Scan for the cell matching the given text and deliver its [x, y] coordinate at center. 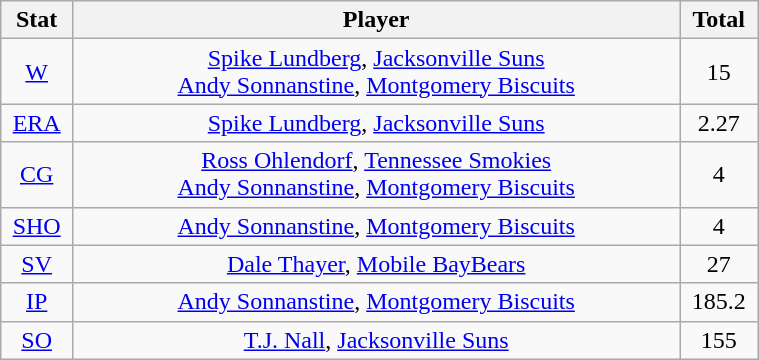
2.27 [719, 123]
CG [37, 174]
185.2 [719, 302]
Stat [37, 20]
IP [37, 302]
Dale Thayer, Mobile BayBears [376, 264]
Spike Lundberg, Jacksonville Suns Andy Sonnanstine, Montgomery Biscuits [376, 72]
Ross Ohlendorf, Tennessee Smokies Andy Sonnanstine, Montgomery Biscuits [376, 174]
Total [719, 20]
T.J. Nall, Jacksonville Suns [376, 340]
SV [37, 264]
Player [376, 20]
15 [719, 72]
SO [37, 340]
ERA [37, 123]
SHO [37, 226]
27 [719, 264]
Spike Lundberg, Jacksonville Suns [376, 123]
W [37, 72]
155 [719, 340]
